Locate the cell with the specified text and output its [X, Y] center coordinate. 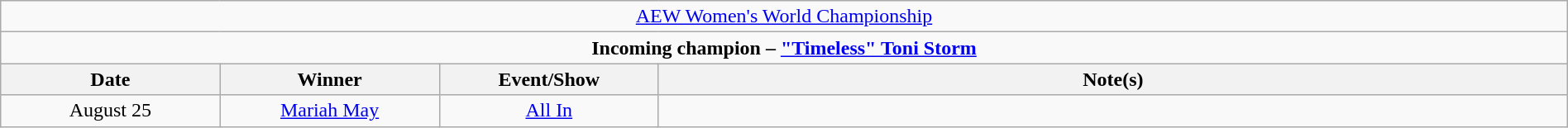
August 25 [111, 111]
All In [549, 111]
Winner [329, 79]
Event/Show [549, 79]
Mariah May [329, 111]
Date [111, 79]
Note(s) [1113, 79]
Incoming champion – "Timeless" Toni Storm [784, 48]
AEW Women's World Championship [784, 17]
